From the cell containing the given text, extract its center point as (X, Y) coordinate. 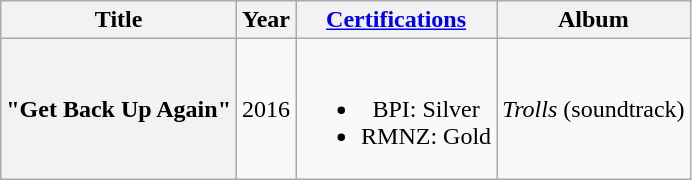
"Get Back Up Again" (119, 109)
BPI: SilverRMNZ: Gold (396, 109)
Title (119, 20)
Certifications (396, 20)
Album (594, 20)
Year (266, 20)
2016 (266, 109)
Trolls (soundtrack) (594, 109)
